Search for the cell housing the specified text and yield its [X, Y] center coordinate. 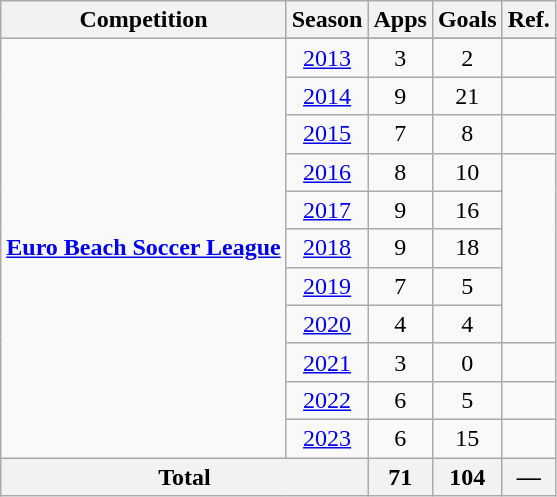
2022 [327, 400]
Season [327, 20]
71 [400, 477]
104 [467, 477]
0 [467, 362]
15 [467, 438]
Goals [467, 20]
10 [467, 172]
Total [184, 477]
Euro Beach Soccer League [144, 248]
2023 [327, 438]
2014 [327, 96]
18 [467, 248]
2015 [327, 134]
2019 [327, 286]
2020 [327, 324]
2 [467, 58]
2018 [327, 248]
2021 [327, 362]
— [528, 477]
Apps [400, 20]
16 [467, 210]
21 [467, 96]
2016 [327, 172]
2013 [327, 58]
Ref. [528, 20]
2017 [327, 210]
Competition [144, 20]
